Locate the cell with the specified text and output its (X, Y) center coordinate. 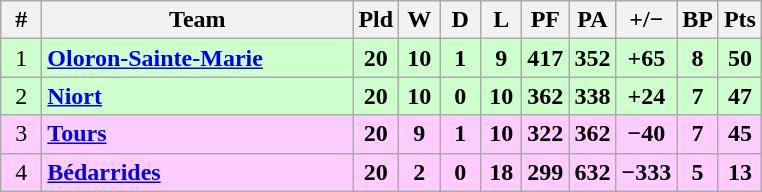
338 (592, 96)
322 (546, 134)
3 (22, 134)
+/− (646, 20)
4 (22, 172)
352 (592, 58)
Pts (740, 20)
BP (698, 20)
632 (592, 172)
45 (740, 134)
47 (740, 96)
W (420, 20)
+24 (646, 96)
417 (546, 58)
−333 (646, 172)
+65 (646, 58)
5 (698, 172)
Tours (198, 134)
−40 (646, 134)
18 (502, 172)
PA (592, 20)
# (22, 20)
13 (740, 172)
Team (198, 20)
Niort (198, 96)
Bédarrides (198, 172)
Oloron-Sainte-Marie (198, 58)
Pld (376, 20)
8 (698, 58)
D (460, 20)
PF (546, 20)
50 (740, 58)
299 (546, 172)
L (502, 20)
